Pinpoint the cell where the given text exists, returning its [x, y] midpoint coordinate. 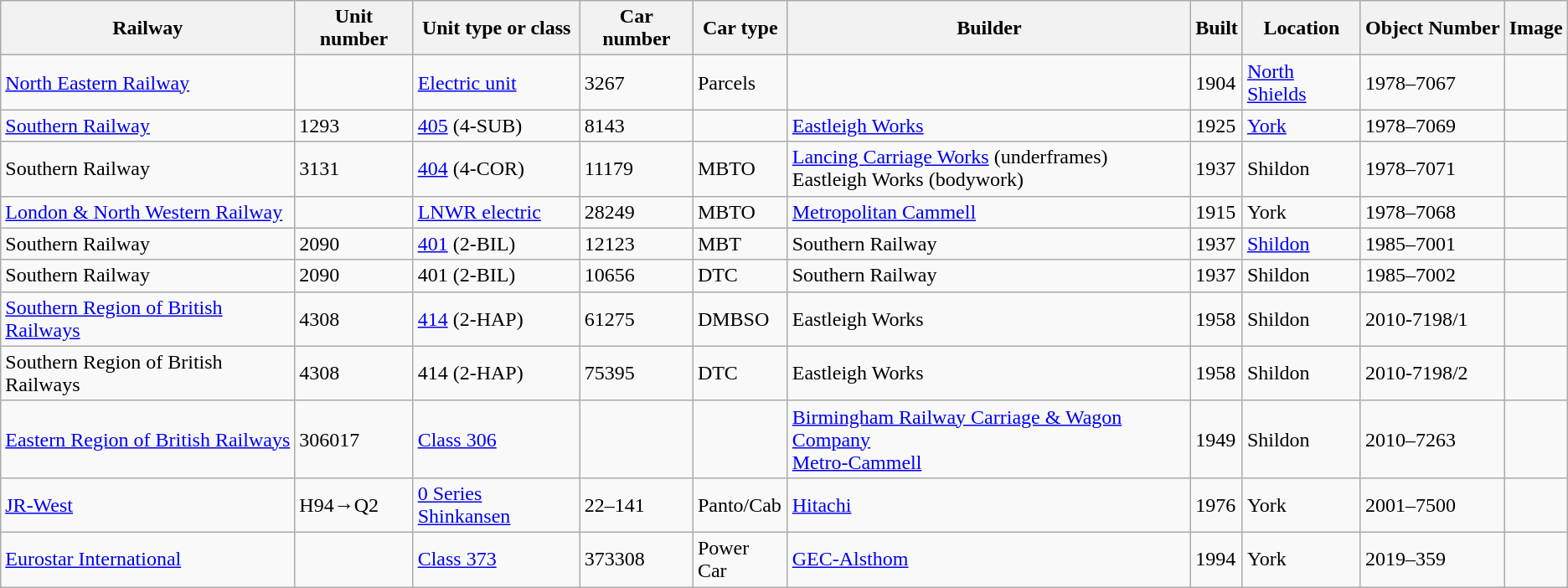
LNWR electric [496, 212]
North Eastern Railway [147, 82]
Panto/Cab [740, 504]
DMBSO [740, 318]
1978–7068 [1432, 212]
1985–7002 [1432, 276]
0 Series Shinkansen [496, 504]
GEC-Alsthom [988, 560]
1978–7069 [1432, 126]
Hitachi [988, 504]
8143 [637, 126]
1994 [1217, 560]
Eurostar International [147, 560]
1293 [353, 126]
404 (4-COR) [496, 169]
Car type [740, 28]
Image [1536, 28]
Railway [147, 28]
H94→Q2 [353, 504]
London & North Western Railway [147, 212]
1949 [1217, 439]
Unit type or class [496, 28]
North Shields [1302, 82]
22–141 [637, 504]
JR-West [147, 504]
Eastern Region of British Railways [147, 439]
61275 [637, 318]
Class 373 [496, 560]
12123 [637, 244]
75395 [637, 374]
1978–7067 [1432, 82]
Birmingham Railway Carriage & Wagon CompanyMetro-Cammell [988, 439]
28249 [637, 212]
Lancing Carriage Works (underframes)Eastleigh Works (bodywork) [988, 169]
Parcels [740, 82]
1976 [1217, 504]
Object Number [1432, 28]
Power Car [740, 560]
373308 [637, 560]
2010–7263 [1432, 439]
2010-7198/2 [1432, 374]
11179 [637, 169]
Builder [988, 28]
1978–7071 [1432, 169]
Unit number [353, 28]
1915 [1217, 212]
2001–7500 [1432, 504]
1985–7001 [1432, 244]
MBT [740, 244]
Built [1217, 28]
306017 [353, 439]
1904 [1217, 82]
10656 [637, 276]
Car number [637, 28]
Location [1302, 28]
2019–359 [1432, 560]
Electric unit [496, 82]
2010-7198/1 [1432, 318]
3131 [353, 169]
1925 [1217, 126]
Metropolitan Cammell [988, 212]
405 (4-SUB) [496, 126]
Class 306 [496, 439]
3267 [637, 82]
